From the cell containing the given text, extract its center point as [X, Y] coordinate. 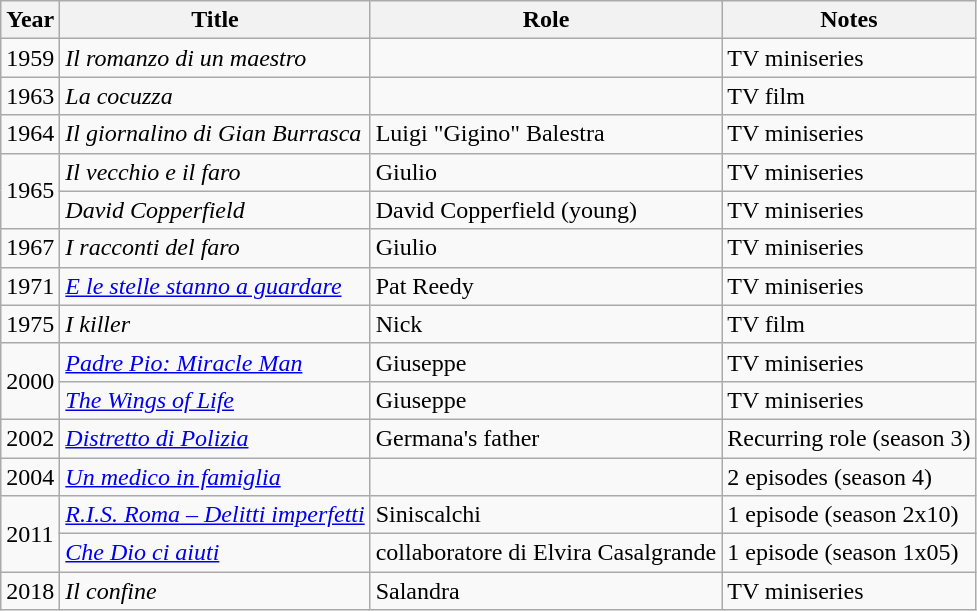
1967 [30, 248]
2004 [30, 477]
Notes [849, 20]
2 episodes (season 4) [849, 477]
Che Dio ci aiuti [215, 553]
Luigi "Gigino" Balestra [546, 134]
Un medico in famiglia [215, 477]
Pat Reedy [546, 286]
Salandra [546, 591]
Year [30, 20]
Recurring role (season 3) [849, 438]
Germana's father [546, 438]
E le stelle stanno a guardare [215, 286]
2018 [30, 591]
I killer [215, 324]
Siniscalchi [546, 515]
1 episode (season 1x05) [849, 553]
2011 [30, 534]
Padre Pio: Miracle Man [215, 362]
collaboratore di Elvira Casalgrande [546, 553]
Il romanzo di un maestro [215, 58]
David Copperfield (young) [546, 210]
1959 [30, 58]
Title [215, 20]
1965 [30, 191]
1964 [30, 134]
R.I.S. Roma – Delitti imperfetti [215, 515]
I racconti del faro [215, 248]
La cocuzza [215, 96]
2002 [30, 438]
Il vecchio e il faro [215, 172]
2000 [30, 381]
1 episode (season 2x10) [849, 515]
David Copperfield [215, 210]
1963 [30, 96]
Il confine [215, 591]
Nick [546, 324]
1971 [30, 286]
Role [546, 20]
Distretto di Polizia [215, 438]
The Wings of Life [215, 400]
1975 [30, 324]
Il giornalino di Gian Burrasca [215, 134]
